Detect which cell encompasses the target text, then output its (x, y) center coordinate. 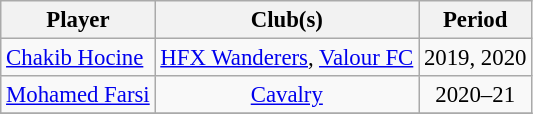
2019, 2020 (476, 58)
Period (476, 20)
HFX Wanderers, Valour FC (287, 58)
Chakib Hocine (78, 58)
Mohamed Farsi (78, 95)
Club(s) (287, 20)
2020–21 (476, 95)
Cavalry (287, 95)
Player (78, 20)
